Search for the cell housing the specified text and yield its (X, Y) center coordinate. 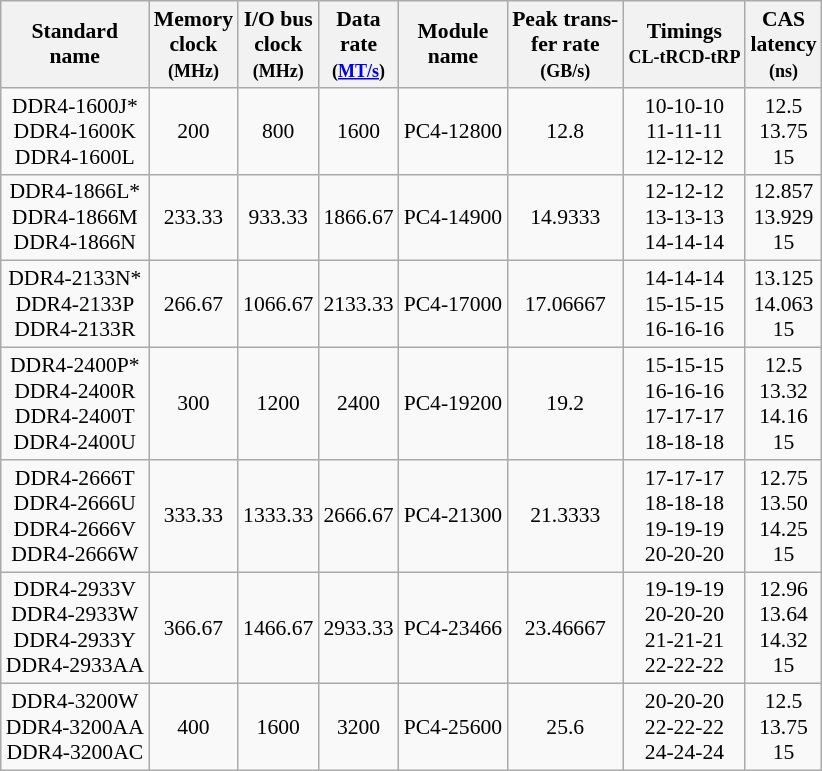
PC4-17000 (453, 304)
19-19-1920-20-2021-21-2122-22-22 (684, 628)
CASlatency(ns) (783, 44)
PC4-14900 (453, 218)
13.12514.06315 (783, 304)
21.3333 (565, 516)
DDR4-3200WDDR4-3200AADDR4-3200AC (75, 728)
12.513.75 15 (783, 132)
3200 (358, 728)
15-15-1516-16-1617-17-1718-18-18 (684, 404)
17.06667 (565, 304)
2666.67 (358, 516)
12.5 13.75 15 (783, 728)
Modulename (453, 44)
12.5 13.32 14.16 15 (783, 404)
12-12-1213-13-1314-14-14 (684, 218)
300 (194, 404)
I/O busclock(MHz) (278, 44)
PC4-25600 (453, 728)
DDR4-2400P*DDR4-2400RDDR4-2400TDDR4-2400U (75, 404)
1466.67 (278, 628)
20-20-2022-22-2224-24-24 (684, 728)
Standard name (75, 44)
2933.33 (358, 628)
DDR4-1866L*DDR4-1866MDDR4-1866N (75, 218)
PC4-23466 (453, 628)
12.96 13.64 14.32 15 (783, 628)
1200 (278, 404)
DDR4-2133N*DDR4-2133PDDR4-2133R (75, 304)
2400 (358, 404)
200 (194, 132)
TimingsCL-tRCD-tRP (684, 44)
10-10-1011-11-1112-12-12 (684, 132)
333.33 (194, 516)
14-14-1415-15-1516-16-16 (684, 304)
23.46667 (565, 628)
12.8 (565, 132)
366.67 (194, 628)
19.2 (565, 404)
DDR4-1600J*DDR4-1600K DDR4-1600L (75, 132)
Peak trans-fer rate(GB/s) (565, 44)
800 (278, 132)
17-17-1718-18-1819-19-1920-20-20 (684, 516)
25.6 (565, 728)
PC4-12800 (453, 132)
933.33 (278, 218)
12.75 13.50 14.25 15 (783, 516)
266.67 (194, 304)
12.85713.92915 (783, 218)
400 (194, 728)
233.33 (194, 218)
Datarate(MT/s) (358, 44)
Memoryclock(MHz) (194, 44)
PC4-21300 (453, 516)
PC4-19200 (453, 404)
1866.67 (358, 218)
1333.33 (278, 516)
DDR4-2666TDDR4-2666UDDR4-2666VDDR4-2666W (75, 516)
14.9333 (565, 218)
1066.67 (278, 304)
2133.33 (358, 304)
DDR4-2933VDDR4-2933WDDR4-2933YDDR4-2933AA (75, 628)
